Provide the [X, Y] coordinate of the cell's center where the given text is located.  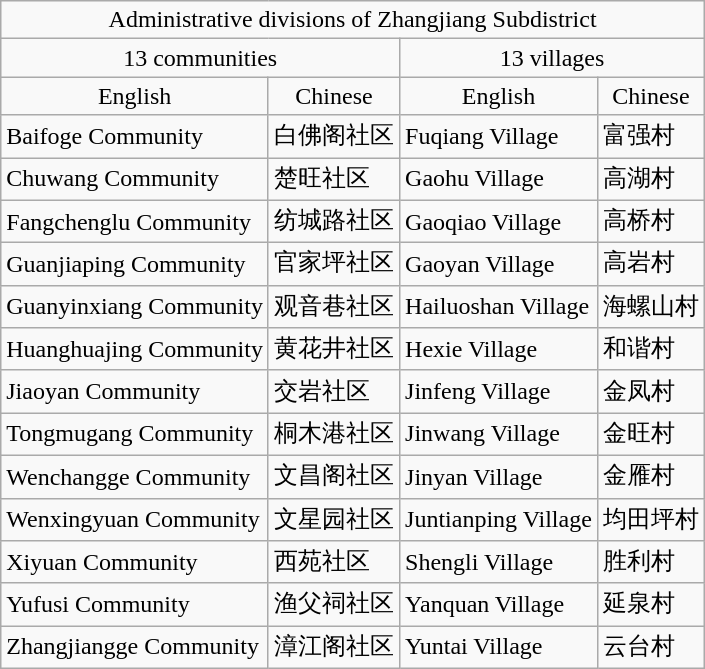
海螺山村 [650, 306]
Hailuoshan Village [499, 306]
Zhangjiangge Community [135, 648]
Guanjiaping Community [135, 264]
Wenxingyuan Community [135, 520]
Yuntai Village [499, 648]
Baifoge Community [135, 136]
Jiaoyan Community [135, 392]
文星园社区 [334, 520]
文昌阁社区 [334, 476]
Tongmugang Community [135, 434]
Guanyinxiang Community [135, 306]
Administrative divisions of Zhangjiang Subdistrict [353, 20]
Jinwang Village [499, 434]
云台村 [650, 648]
均田坪村 [650, 520]
Jinyan Village [499, 476]
高桥村 [650, 222]
观音巷社区 [334, 306]
桐木港社区 [334, 434]
漳江阁社区 [334, 648]
Gaoqiao Village [499, 222]
Shengli Village [499, 562]
Xiyuan Community [135, 562]
Yufusi Community [135, 604]
Chuwang Community [135, 180]
楚旺社区 [334, 180]
延泉村 [650, 604]
西苑社区 [334, 562]
金凤村 [650, 392]
Wenchangge Community [135, 476]
Yanquan Village [499, 604]
白佛阁社区 [334, 136]
官家坪社区 [334, 264]
Gaohu Village [499, 180]
纺城路社区 [334, 222]
Fuqiang Village [499, 136]
黄花井社区 [334, 350]
Huanghuajing Community [135, 350]
交岩社区 [334, 392]
富强村 [650, 136]
Fangchenglu Community [135, 222]
胜利村 [650, 562]
13 communities [200, 58]
金雁村 [650, 476]
高岩村 [650, 264]
和谐村 [650, 350]
金旺村 [650, 434]
Juntianping Village [499, 520]
13 villages [552, 58]
Gaoyan Village [499, 264]
Jinfeng Village [499, 392]
Hexie Village [499, 350]
高湖村 [650, 180]
渔父祠社区 [334, 604]
